For the text-containing cell, return its midpoint in (X, Y) coordinate format. 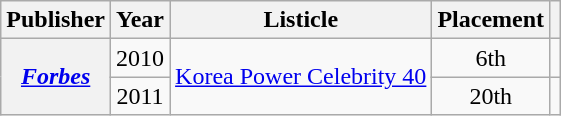
Korea Power Celebrity 40 (301, 77)
Forbes (56, 77)
6th (491, 58)
2011 (140, 96)
20th (491, 96)
Listicle (301, 20)
Year (140, 20)
Publisher (56, 20)
2010 (140, 58)
Placement (491, 20)
